Scan for the cell matching the given text and deliver its [X, Y] coordinate at center. 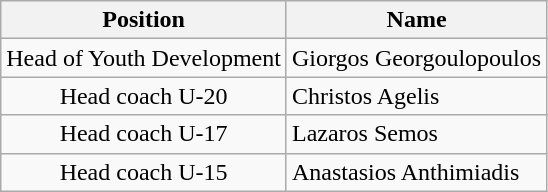
Head coach U-17 [144, 134]
Head coach U-20 [144, 96]
Position [144, 20]
Christos Agelis [416, 96]
Head of Youth Development [144, 58]
Lazaros Semos [416, 134]
Name [416, 20]
Giorgos Georgoulopoulos [416, 58]
Head coach U-15 [144, 172]
Anastasios Anthimiadis [416, 172]
